Scan for the cell matching the given text and deliver its (X, Y) coordinate at center. 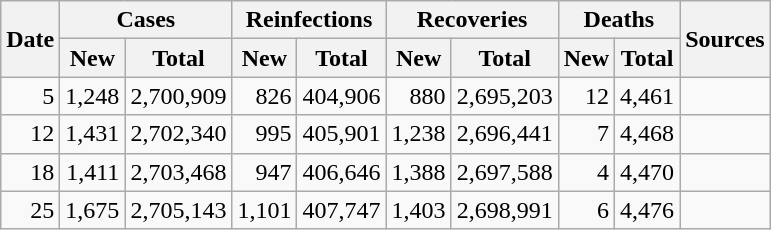
4 (586, 172)
2,697,588 (504, 172)
826 (264, 96)
2,700,909 (178, 96)
1,238 (418, 134)
2,698,991 (504, 210)
1,403 (418, 210)
2,702,340 (178, 134)
404,906 (342, 96)
1,248 (92, 96)
947 (264, 172)
4,470 (648, 172)
2,705,143 (178, 210)
2,695,203 (504, 96)
1,101 (264, 210)
1,388 (418, 172)
18 (30, 172)
Sources (726, 39)
25 (30, 210)
405,901 (342, 134)
6 (586, 210)
Date (30, 39)
Cases (146, 20)
Deaths (618, 20)
Reinfections (309, 20)
406,646 (342, 172)
Recoveries (472, 20)
1,675 (92, 210)
2,703,468 (178, 172)
4,468 (648, 134)
5 (30, 96)
4,476 (648, 210)
2,696,441 (504, 134)
407,747 (342, 210)
995 (264, 134)
7 (586, 134)
1,411 (92, 172)
1,431 (92, 134)
880 (418, 96)
4,461 (648, 96)
